Determine the [x, y] coordinate at the center of the cell enclosing the given text.  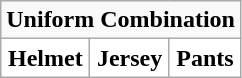
Uniform Combination [121, 20]
Helmet [46, 58]
Pants [204, 58]
Jersey [130, 58]
